Output the [x, y] coordinate of the center of the cell containing the given text.  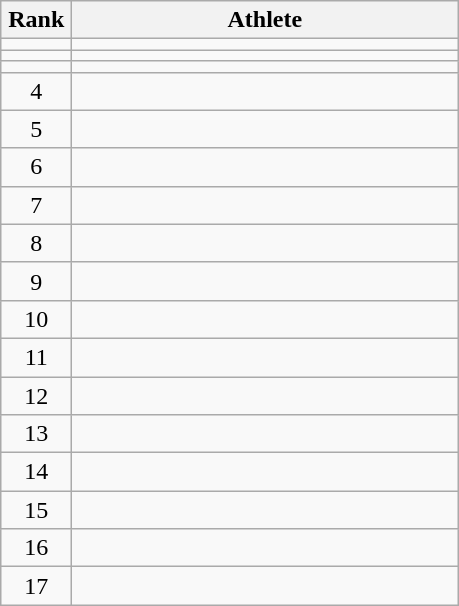
12 [36, 395]
13 [36, 434]
14 [36, 472]
4 [36, 91]
17 [36, 586]
6 [36, 167]
11 [36, 357]
15 [36, 510]
Rank [36, 20]
10 [36, 319]
Athlete [265, 20]
9 [36, 281]
5 [36, 129]
8 [36, 243]
16 [36, 548]
7 [36, 205]
